From the cell containing the given text, extract its center point as [X, Y] coordinate. 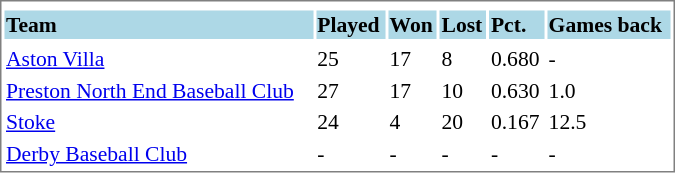
Lost [463, 24]
10 [463, 90]
0.680 [516, 59]
24 [350, 122]
0.630 [516, 90]
Derby Baseball Club [158, 154]
8 [463, 59]
1.0 [608, 90]
12.5 [608, 122]
Team [158, 24]
0.167 [516, 122]
20 [463, 122]
Preston North End Baseball Club [158, 90]
4 [412, 122]
Aston Villa [158, 59]
Games back [608, 24]
Played [350, 24]
Stoke [158, 122]
25 [350, 59]
27 [350, 90]
Pct. [516, 24]
Won [412, 24]
